Scan for the cell matching the given text and deliver its (x, y) coordinate at center. 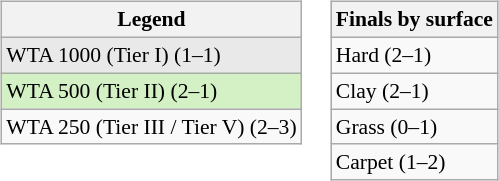
Grass (0–1) (414, 127)
Legend (151, 20)
WTA 250 (Tier III / Tier V) (2–3) (151, 127)
Hard (2–1) (414, 55)
WTA 500 (Tier II) (2–1) (151, 91)
WTA 1000 (Tier I) (1–1) (151, 55)
Clay (2–1) (414, 91)
Carpet (1–2) (414, 162)
Finals by surface (414, 20)
